For the text-containing cell, return its midpoint in (x, y) coordinate format. 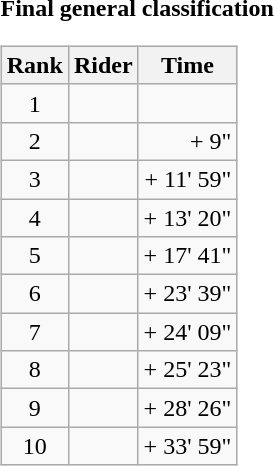
+ 28' 26" (188, 408)
+ 33' 59" (188, 446)
5 (34, 256)
+ 24' 09" (188, 332)
Rank (34, 65)
+ 17' 41" (188, 256)
1 (34, 103)
9 (34, 408)
Rider (103, 65)
8 (34, 370)
4 (34, 217)
3 (34, 179)
Time (188, 65)
+ 23' 39" (188, 294)
7 (34, 332)
10 (34, 446)
+ 11' 59" (188, 179)
2 (34, 141)
+ 13' 20" (188, 217)
+ 9" (188, 141)
+ 25' 23" (188, 370)
6 (34, 294)
